Provide the (x, y) coordinate of the cell's center where the given text is located.  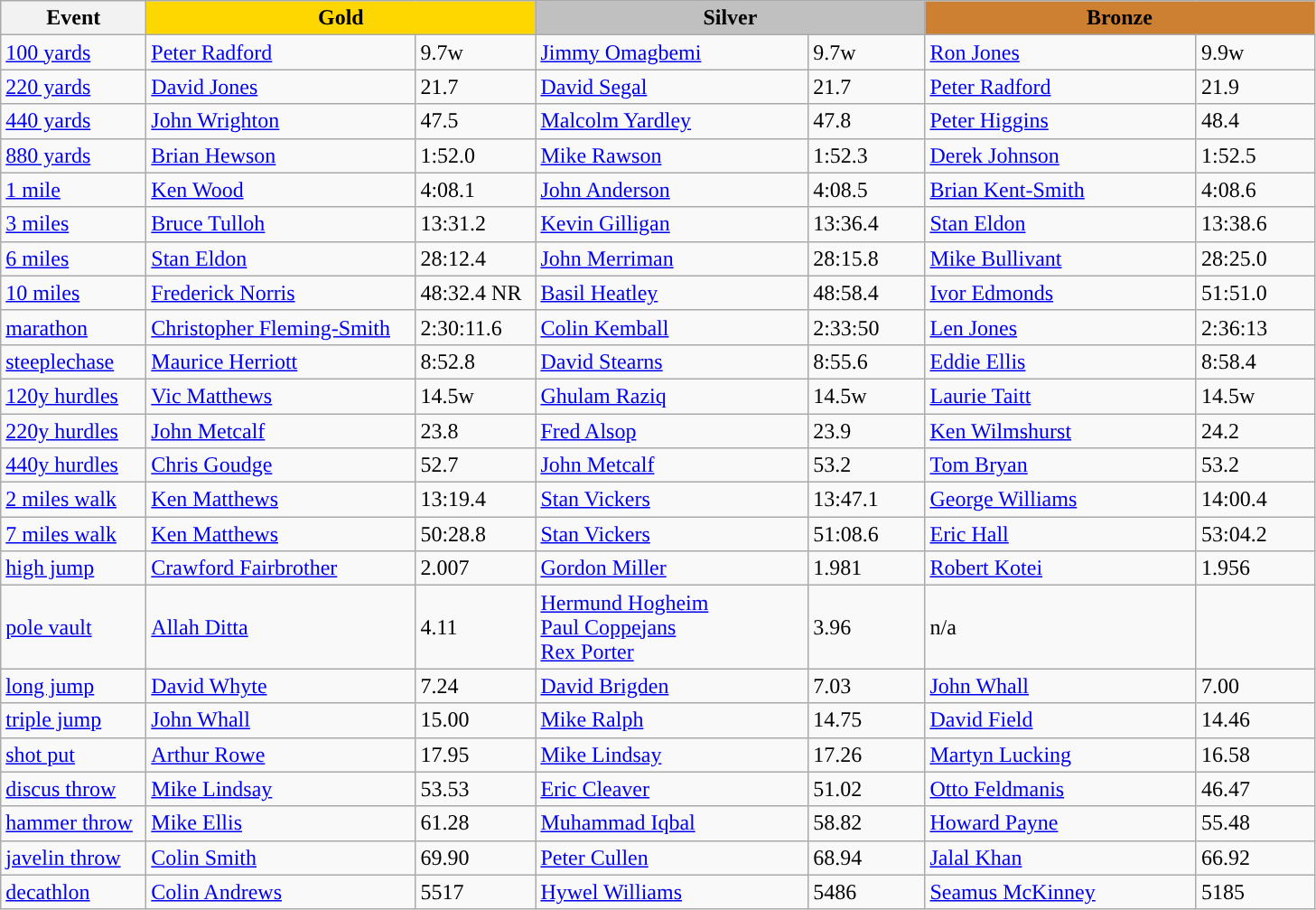
15.00 (475, 720)
marathon (74, 327)
4:08.6 (1255, 190)
Gordon Miller (672, 568)
Peter Higgins (1060, 121)
2 miles walk (74, 500)
Arthur Rowe (281, 755)
1.981 (867, 568)
48.4 (1255, 121)
discus throw (74, 789)
7.03 (867, 686)
Derek Johnson (1060, 155)
7.24 (475, 686)
6 miles (74, 258)
Eric Cleaver (672, 789)
Basil Heatley (672, 293)
Ivor Edmonds (1060, 293)
Robert Kotei (1060, 568)
58.82 (867, 823)
Hermund Hogheim Paul CoppejansRex Porter (672, 627)
Christopher Fleming-Smith (281, 327)
53:04.2 (1255, 534)
48:58.4 (867, 293)
Brian Kent-Smith (1060, 190)
Peter Cullen (672, 858)
69.90 (475, 858)
50:28.8 (475, 534)
decathlon (74, 892)
Colin Smith (281, 858)
3.96 (867, 627)
2:36:13 (1255, 327)
David Whyte (281, 686)
8:55.6 (867, 361)
Eddie Ellis (1060, 361)
1:52.0 (475, 155)
2:33:50 (867, 327)
220 yards (74, 87)
8:52.8 (475, 361)
24.2 (1255, 431)
2:30:11.6 (475, 327)
68.94 (867, 858)
Mike Ellis (281, 823)
David Jones (281, 87)
Ken Wood (281, 190)
47.5 (475, 121)
Bruce Tulloh (281, 224)
440y hurdles (74, 465)
4:08.5 (867, 190)
Martyn Lucking (1060, 755)
23.9 (867, 431)
Vic Matthews (281, 396)
1.956 (1255, 568)
1:52.5 (1255, 155)
13:38.6 (1255, 224)
51:08.6 (867, 534)
51.02 (867, 789)
Seamus McKinney (1060, 892)
long jump (74, 686)
48:32.4 NR (475, 293)
55.48 (1255, 823)
23.8 (475, 431)
Allah Ditta (281, 627)
66.92 (1255, 858)
Ghulam Raziq (672, 396)
Hywel Williams (672, 892)
hammer throw (74, 823)
13:19.4 (475, 500)
21.9 (1255, 87)
Eric Hall (1060, 534)
Otto Feldmanis (1060, 789)
4.11 (475, 627)
100 yards (74, 52)
Howard Payne (1060, 823)
46.47 (1255, 789)
pole vault (74, 627)
17.26 (867, 755)
n/a (1060, 627)
steeplechase (74, 361)
Crawford Fairbrother (281, 568)
David Stearns (672, 361)
7 miles walk (74, 534)
Ron Jones (1060, 52)
Silver (730, 18)
Kevin Gilligan (672, 224)
51:51.0 (1255, 293)
high jump (74, 568)
Len Jones (1060, 327)
28:25.0 (1255, 258)
Malcolm Yardley (672, 121)
28:15.8 (867, 258)
Ken Wilmshurst (1060, 431)
Laurie Taitt (1060, 396)
John Wrighton (281, 121)
Brian Hewson (281, 155)
440 yards (74, 121)
4:08.1 (475, 190)
53.53 (475, 789)
17.95 (475, 755)
1 mile (74, 190)
13:31.2 (475, 224)
George Williams (1060, 500)
2.007 (475, 568)
7.00 (1255, 686)
1:52.3 (867, 155)
Frederick Norris (281, 293)
52.7 (475, 465)
47.8 (867, 121)
David Brigden (672, 686)
triple jump (74, 720)
javelin throw (74, 858)
Chris Goudge (281, 465)
Fred Alsop (672, 431)
61.28 (475, 823)
880 yards (74, 155)
13:47.1 (867, 500)
Event (74, 18)
8:58.4 (1255, 361)
David Segal (672, 87)
Jalal Khan (1060, 858)
John Merriman (672, 258)
shot put (74, 755)
120y hurdles (74, 396)
14:00.4 (1255, 500)
Gold (341, 18)
Maurice Herriott (281, 361)
220y hurdles (74, 431)
28:12.4 (475, 258)
Mike Ralph (672, 720)
14.46 (1255, 720)
5486 (867, 892)
Bronze (1120, 18)
David Field (1060, 720)
Colin Kemball (672, 327)
14.75 (867, 720)
Colin Andrews (281, 892)
Mike Rawson (672, 155)
5517 (475, 892)
16.58 (1255, 755)
Jimmy Omagbemi (672, 52)
9.9w (1255, 52)
3 miles (74, 224)
10 miles (74, 293)
5185 (1255, 892)
Muhammad Iqbal (672, 823)
Mike Bullivant (1060, 258)
John Anderson (672, 190)
Tom Bryan (1060, 465)
13:36.4 (867, 224)
